For the text-containing cell, return its midpoint in (x, y) coordinate format. 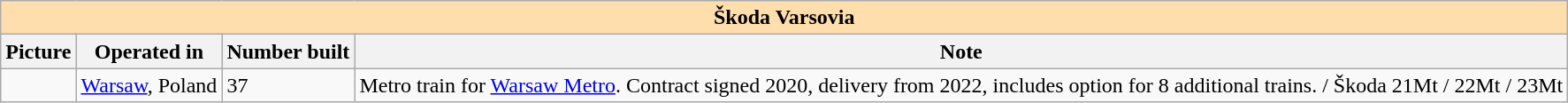
Note (961, 51)
Metro train for Warsaw Metro. Contract signed 2020, delivery from 2022, includes option for 8 additional trains. / Škoda 21Mt / 22Mt / 23Mt (961, 85)
Number built (288, 51)
Picture (39, 51)
Warsaw, Poland (149, 85)
37 (288, 85)
Škoda Varsovia (784, 18)
Operated in (149, 51)
